Locate the cell with the specified text and output its (X, Y) center coordinate. 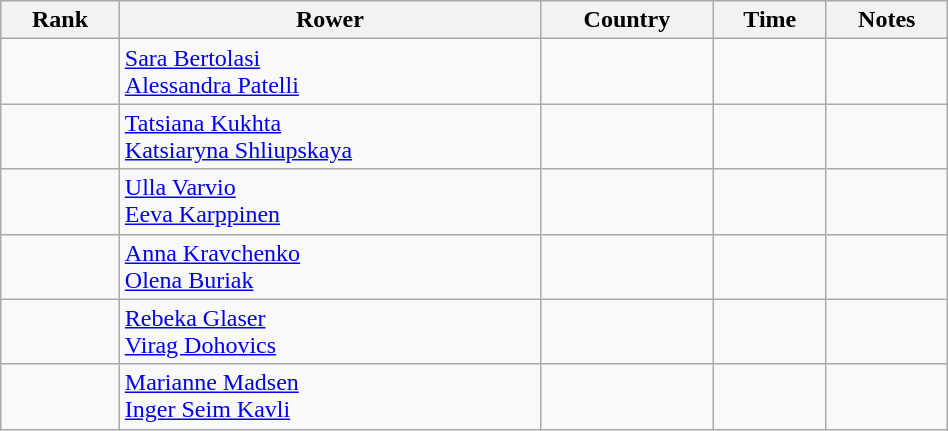
Rebeka GlaserVirag Dohovics (330, 332)
Time (770, 20)
Anna KravchenkoOlena Buriak (330, 266)
Notes (886, 20)
Sara BertolasiAlessandra Patelli (330, 72)
Country (628, 20)
Tatsiana KukhtaKatsiaryna Shliupskaya (330, 136)
Rower (330, 20)
Ulla VarvioEeva Karppinen (330, 202)
Rank (60, 20)
Marianne MadsenInger Seim Kavli (330, 396)
